Return the (x, y) coordinate for the center point of the cell that contains the specified text.  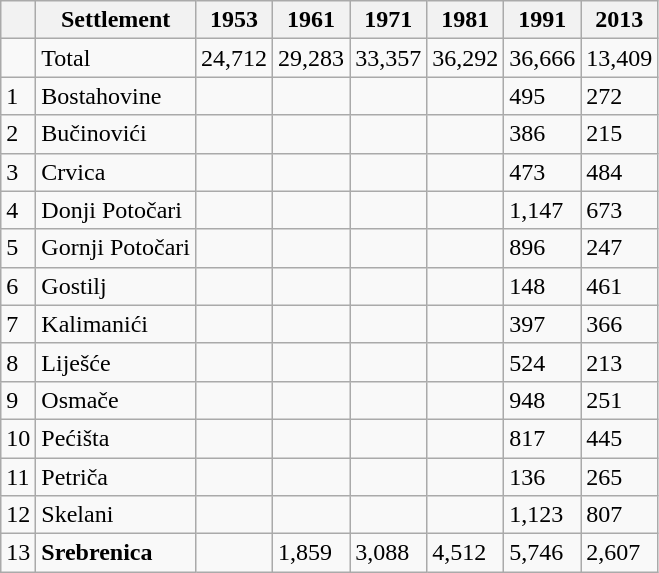
Settlement (116, 20)
2013 (620, 20)
524 (542, 362)
Bostahovine (116, 96)
948 (542, 400)
4 (18, 210)
896 (542, 248)
272 (620, 96)
Gornji Potočari (116, 248)
Osmače (116, 400)
1961 (312, 20)
445 (620, 438)
3,088 (388, 553)
397 (542, 324)
213 (620, 362)
265 (620, 477)
484 (620, 172)
Donji Potočari (116, 210)
495 (542, 96)
29,283 (312, 58)
4,512 (466, 553)
5,746 (542, 553)
Petriča (116, 477)
9 (18, 400)
5 (18, 248)
36,292 (466, 58)
807 (620, 515)
1,147 (542, 210)
Bučinovići (116, 134)
11 (18, 477)
148 (542, 286)
Pećišta (116, 438)
215 (620, 134)
251 (620, 400)
2 (18, 134)
8 (18, 362)
36,666 (542, 58)
1981 (466, 20)
1991 (542, 20)
817 (542, 438)
1 (18, 96)
673 (620, 210)
24,712 (234, 58)
1,859 (312, 553)
Liješće (116, 362)
Srebrenica (116, 553)
Total (116, 58)
3 (18, 172)
Gostilj (116, 286)
2,607 (620, 553)
Crvica (116, 172)
6 (18, 286)
Kalimanići (116, 324)
Skelani (116, 515)
386 (542, 134)
461 (620, 286)
13 (18, 553)
1971 (388, 20)
1953 (234, 20)
1,123 (542, 515)
473 (542, 172)
10 (18, 438)
12 (18, 515)
366 (620, 324)
136 (542, 477)
13,409 (620, 58)
33,357 (388, 58)
247 (620, 248)
7 (18, 324)
